For the text-containing cell, return its midpoint in (x, y) coordinate format. 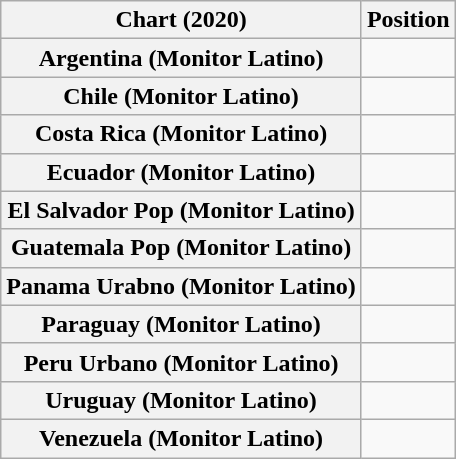
Guatemala Pop (Monitor Latino) (182, 248)
Chart (2020) (182, 20)
Uruguay (Monitor Latino) (182, 400)
Panama Urabno (Monitor Latino) (182, 286)
Argentina (Monitor Latino) (182, 58)
Venezuela (Monitor Latino) (182, 438)
Ecuador (Monitor Latino) (182, 172)
El Salvador Pop (Monitor Latino) (182, 210)
Costa Rica (Monitor Latino) (182, 134)
Paraguay (Monitor Latino) (182, 324)
Peru Urbano (Monitor Latino) (182, 362)
Chile (Monitor Latino) (182, 96)
Position (408, 20)
